Find where the given text appears and provide that cell's center as (x, y) coordinate. 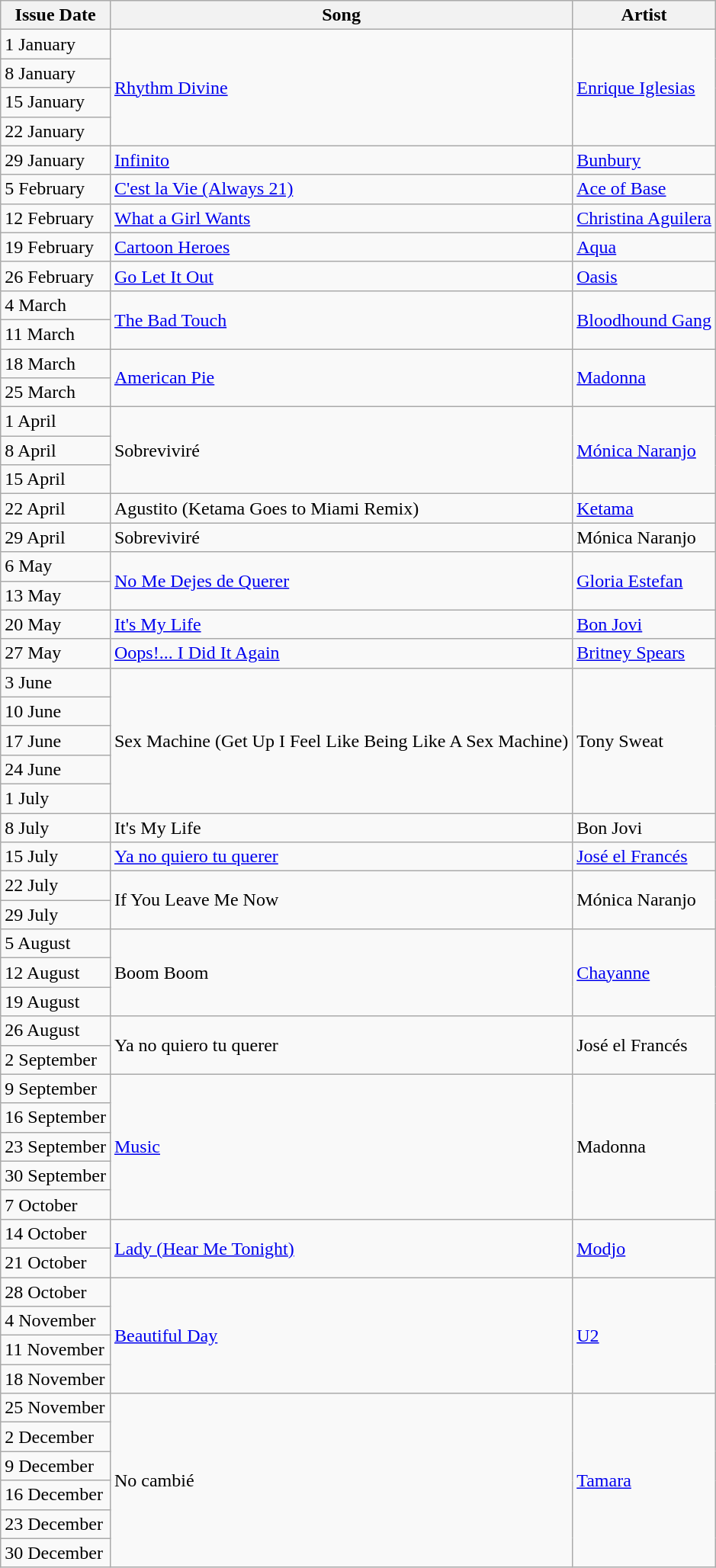
Aqua (644, 247)
Lady (Hear Me Tonight) (341, 1248)
23 December (56, 1524)
22 January (56, 131)
Agustito (Ketama Goes to Miami Remix) (341, 508)
20 May (56, 624)
11 November (56, 1350)
10 June (56, 711)
Tamara (644, 1480)
5 August (56, 944)
6 May (56, 566)
Oasis (644, 276)
If You Leave Me Now (341, 900)
1 April (56, 422)
9 December (56, 1466)
15 July (56, 857)
13 May (56, 595)
8 April (56, 451)
Gloria Estefan (644, 581)
American Pie (341, 378)
The Bad Touch (341, 319)
Beautiful Day (341, 1336)
2 December (56, 1437)
29 July (56, 915)
19 February (56, 247)
9 September (56, 1089)
16 September (56, 1117)
28 October (56, 1292)
2 September (56, 1060)
No Me Dejes de Querer (341, 581)
Modjo (644, 1248)
8 January (56, 73)
Oops!... I Did It Again (341, 653)
4 November (56, 1321)
25 November (56, 1408)
U2 (644, 1336)
3 June (56, 682)
Song (341, 15)
4 March (56, 305)
30 December (56, 1553)
Artist (644, 15)
Ace of Base (644, 189)
8 July (56, 827)
19 August (56, 1002)
Sex Machine (Get Up I Feel Like Being Like A Sex Machine) (341, 740)
29 January (56, 160)
What a Girl Wants (341, 218)
26 August (56, 1031)
14 October (56, 1233)
Go Let It Out (341, 276)
Bloodhound Gang (644, 319)
22 April (56, 508)
Issue Date (56, 15)
12 February (56, 218)
24 June (56, 769)
Infinito (341, 160)
Music (341, 1146)
Rhythm Divine (341, 88)
26 February (56, 276)
27 May (56, 653)
Bunbury (644, 160)
Chayanne (644, 973)
16 December (56, 1495)
Britney Spears (644, 653)
21 October (56, 1262)
1 July (56, 798)
1 January (56, 44)
12 August (56, 973)
15 January (56, 102)
Boom Boom (341, 973)
29 April (56, 537)
17 June (56, 740)
25 March (56, 393)
Cartoon Heroes (341, 247)
Christina Aguilera (644, 218)
7 October (56, 1204)
23 September (56, 1146)
11 March (56, 334)
18 November (56, 1379)
15 April (56, 479)
30 September (56, 1175)
No cambié (341, 1480)
18 March (56, 364)
Tony Sweat (644, 740)
Ketama (644, 508)
Enrique Iglesias (644, 88)
5 February (56, 189)
C'est la Vie (Always 21) (341, 189)
22 July (56, 886)
